Return the [x, y] coordinate for the center point of the cell that contains the specified text.  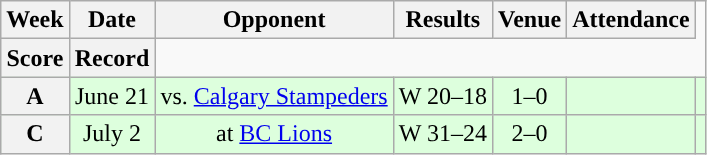
W 20–18 [442, 96]
Score [35, 58]
Week [35, 20]
W 31–24 [442, 134]
at BC Lions [274, 134]
Attendance [631, 20]
Date [112, 20]
vs. Calgary Stampeders [274, 96]
July 2 [112, 134]
Results [442, 20]
1–0 [529, 96]
June 21 [112, 96]
A [35, 96]
Opponent [274, 20]
C [35, 134]
Record [112, 58]
2–0 [529, 134]
Venue [529, 20]
